From the cell containing the given text, extract its center point as (X, Y) coordinate. 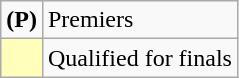
(P) (22, 20)
Qualified for finals (140, 58)
Premiers (140, 20)
